From the cell containing the given text, extract its center point as (x, y) coordinate. 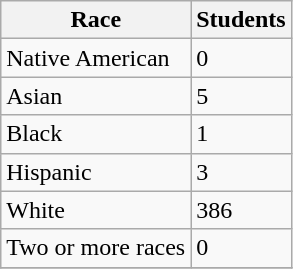
Asian (96, 96)
Race (96, 20)
1 (241, 134)
5 (241, 96)
3 (241, 172)
Students (241, 20)
White (96, 210)
Hispanic (96, 172)
Native American (96, 58)
Two or more races (96, 248)
Black (96, 134)
386 (241, 210)
